Search for the cell housing the specified text and yield its (X, Y) center coordinate. 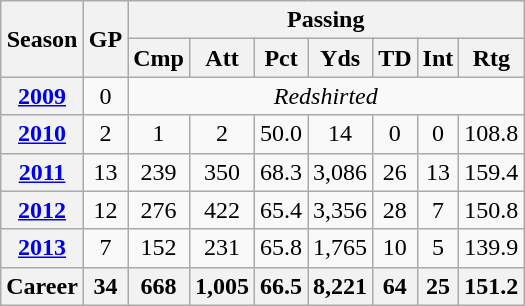
14 (340, 134)
Pct (282, 58)
Cmp (159, 58)
2012 (42, 210)
668 (159, 286)
150.8 (492, 210)
231 (222, 248)
3,086 (340, 172)
139.9 (492, 248)
Int (438, 58)
422 (222, 210)
1,765 (340, 248)
2010 (42, 134)
Att (222, 58)
1 (159, 134)
34 (105, 286)
152 (159, 248)
2011 (42, 172)
Yds (340, 58)
65.4 (282, 210)
Career (42, 286)
Season (42, 39)
64 (395, 286)
28 (395, 210)
2013 (42, 248)
12 (105, 210)
1,005 (222, 286)
108.8 (492, 134)
50.0 (282, 134)
GP (105, 39)
5 (438, 248)
Rtg (492, 58)
276 (159, 210)
26 (395, 172)
3,356 (340, 210)
239 (159, 172)
25 (438, 286)
Passing (326, 20)
2009 (42, 96)
8,221 (340, 286)
350 (222, 172)
TD (395, 58)
151.2 (492, 286)
68.3 (282, 172)
159.4 (492, 172)
66.5 (282, 286)
65.8 (282, 248)
Redshirted (326, 96)
10 (395, 248)
